Provide the (x, y) coordinate of the cell's center where the given text is located.  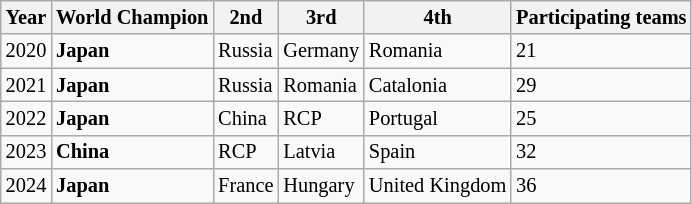
2020 (26, 51)
United Kingdom (438, 186)
25 (601, 118)
Participating teams (601, 17)
2024 (26, 186)
France (246, 186)
29 (601, 85)
Hungary (321, 186)
Germany (321, 51)
Spain (438, 152)
2022 (26, 118)
World Champion (132, 17)
Year (26, 17)
32 (601, 152)
Catalonia (438, 85)
2021 (26, 85)
3rd (321, 17)
4th (438, 17)
36 (601, 186)
Portugal (438, 118)
2nd (246, 17)
2023 (26, 152)
Latvia (321, 152)
21 (601, 51)
